Extract the [X, Y] coordinate from the center of the cell holding the provided text.  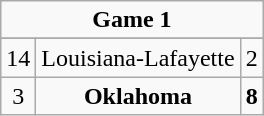
Louisiana-Lafayette [138, 58]
8 [252, 96]
Game 1 [132, 20]
14 [18, 58]
Oklahoma [138, 96]
3 [18, 96]
2 [252, 58]
